Scan for the cell matching the given text and deliver its [X, Y] coordinate at center. 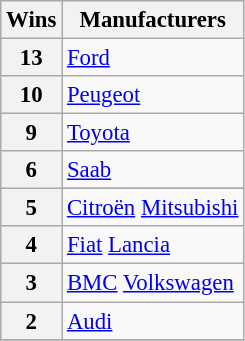
Fiat Lancia [153, 245]
2 [32, 321]
Citroën Mitsubishi [153, 208]
5 [32, 208]
Ford [153, 58]
Wins [32, 20]
Peugeot [153, 95]
Manufacturers [153, 20]
Audi [153, 321]
3 [32, 283]
Toyota [153, 133]
Saab [153, 170]
10 [32, 95]
BMC Volkswagen [153, 283]
6 [32, 170]
9 [32, 133]
4 [32, 245]
13 [32, 58]
